Pinpoint the cell where the given text exists, returning its (x, y) midpoint coordinate. 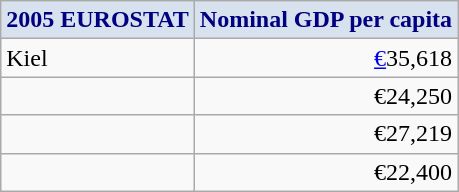
€22,400 (326, 172)
2005 EUROSTAT (98, 20)
€24,250 (326, 96)
Kiel (98, 58)
€35,618 (326, 58)
Nominal GDP per capita (326, 20)
€27,219 (326, 134)
